Return the (x, y) coordinate for the center point of the cell that contains the specified text.  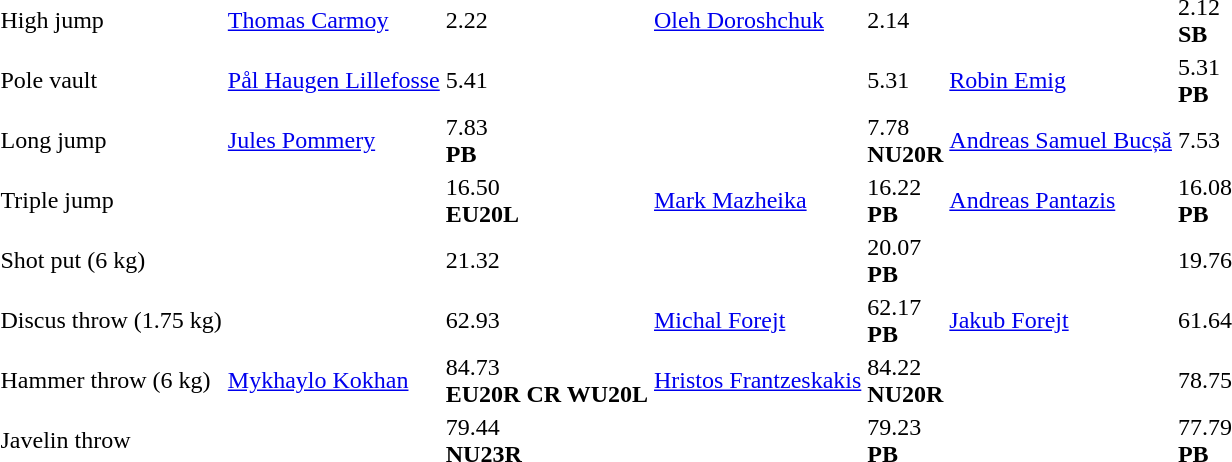
Andreas Samuel Bucșă (1061, 140)
Michal Forejt (758, 320)
5.31 (906, 80)
21.32 (546, 260)
16.50 EU20L (546, 200)
Andreas Pantazis (1061, 200)
84.73 EU20R CR WU20L (546, 380)
20.07 PB (906, 260)
Robin Emig (1061, 80)
Hristos Frantzeskakis (758, 380)
Mark Mazheika (758, 200)
7.78NU20R (906, 140)
7.83 PB (546, 140)
84.22 NU20R (906, 380)
Jules Pommery (334, 140)
62.93 (546, 320)
Mykhaylo Kokhan (334, 380)
Jakub Forejt (1061, 320)
16.22PB (906, 200)
5.41 (546, 80)
62.17 PB (906, 320)
Pål Haugen Lillefosse (334, 80)
